Find where the given text appears and provide that cell's center as (X, Y) coordinate. 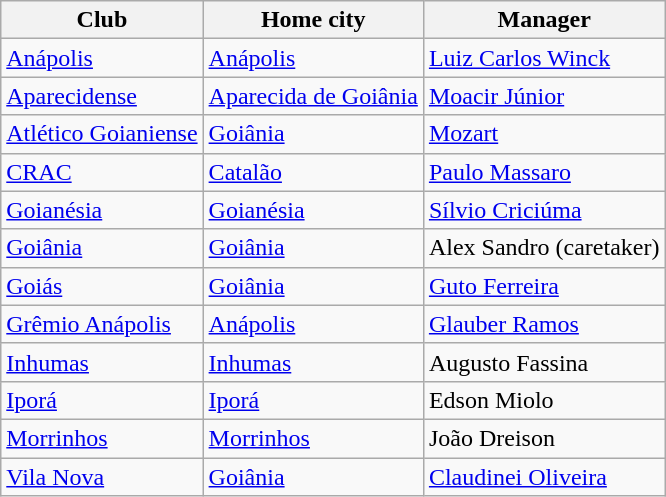
Luiz Carlos Winck (544, 58)
Manager (544, 20)
Moacir Júnior (544, 96)
Club (102, 20)
Mozart (544, 134)
Goiás (102, 286)
João Dreison (544, 438)
Aparecida de Goiânia (313, 96)
Aparecidense (102, 96)
Grêmio Anápolis (102, 324)
Catalão (313, 172)
Home city (313, 20)
Alex Sandro (caretaker) (544, 248)
Edson Miolo (544, 400)
Guto Ferreira (544, 286)
Vila Nova (102, 477)
Augusto Fassina (544, 362)
Paulo Massaro (544, 172)
Glauber Ramos (544, 324)
CRAC (102, 172)
Claudinei Oliveira (544, 477)
Sílvio Criciúma (544, 210)
Atlético Goianiense (102, 134)
